Detect which cell encompasses the target text, then output its [x, y] center coordinate. 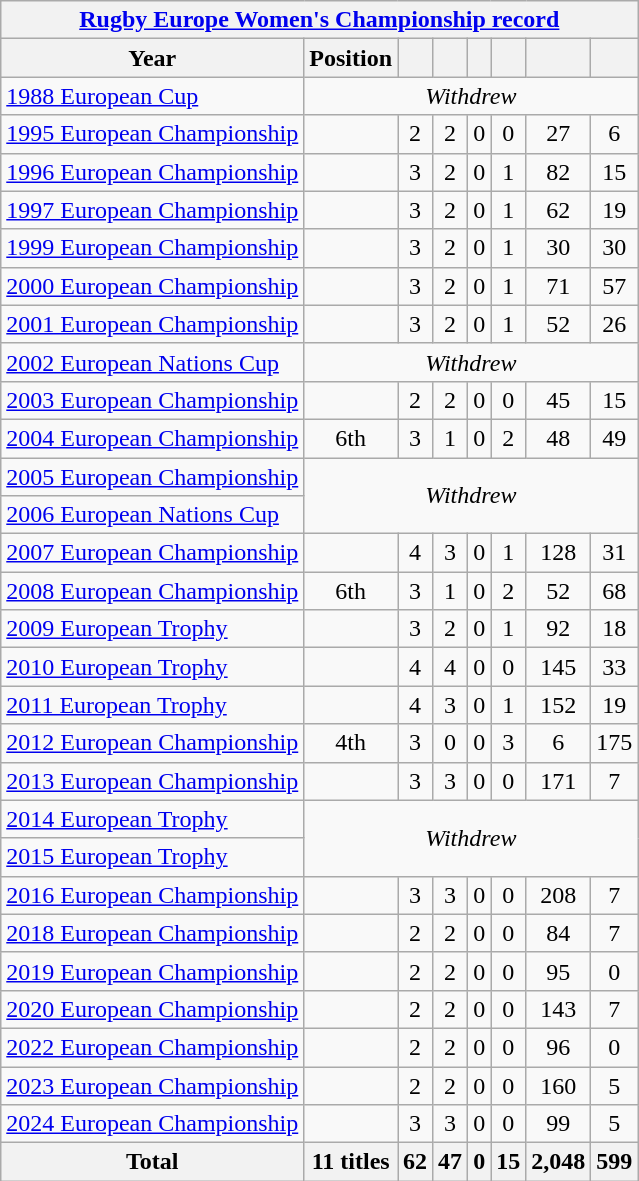
2023 European Championship [152, 1085]
2005 European Championship [152, 477]
2007 European Championship [152, 553]
2,048 [558, 1162]
48 [558, 438]
2000 European Championship [152, 286]
18 [614, 629]
4th [351, 743]
Rugby Europe Women's Championship record [320, 20]
171 [558, 781]
1999 European Championship [152, 248]
2014 European Trophy [152, 819]
33 [614, 667]
2003 European Championship [152, 400]
128 [558, 553]
2010 European Trophy [152, 667]
Year [152, 58]
1996 European Championship [152, 172]
96 [558, 1047]
47 [450, 1162]
92 [558, 629]
2011 European Trophy [152, 705]
95 [558, 971]
82 [558, 172]
2001 European Championship [152, 324]
599 [614, 1162]
2008 European Championship [152, 591]
27 [558, 134]
84 [558, 933]
2009 European Trophy [152, 629]
2022 European Championship [152, 1047]
Total [152, 1162]
2016 European Championship [152, 895]
45 [558, 400]
2012 European Championship [152, 743]
2013 European Championship [152, 781]
208 [558, 895]
2020 European Championship [152, 1009]
1997 European Championship [152, 210]
175 [614, 743]
1995 European Championship [152, 134]
2018 European Championship [152, 933]
143 [558, 1009]
160 [558, 1085]
68 [614, 591]
57 [614, 286]
Position [351, 58]
26 [614, 324]
2006 European Nations Cup [152, 515]
71 [558, 286]
145 [558, 667]
2015 European Trophy [152, 857]
2019 European Championship [152, 971]
11 titles [351, 1162]
2002 European Nations Cup [152, 362]
2004 European Championship [152, 438]
152 [558, 705]
99 [558, 1124]
31 [614, 553]
49 [614, 438]
1988 European Cup [152, 96]
2024 European Championship [152, 1124]
